Determine the (X, Y) coordinate at the center of the cell enclosing the given text.  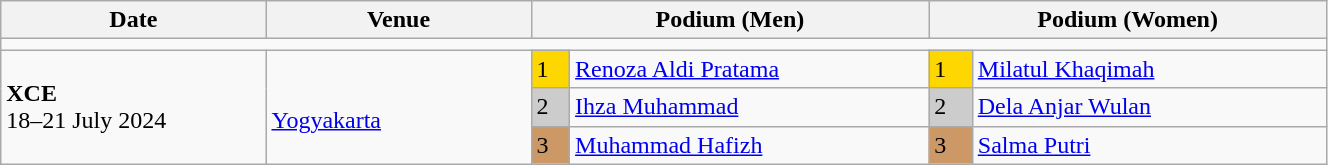
Podium (Women) (1128, 20)
Salma Putri (1149, 145)
Podium (Men) (730, 20)
Dela Anjar Wulan (1149, 107)
Yogyakarta (398, 107)
Venue (398, 20)
Date (134, 20)
Ihza Muhammad (750, 107)
Milatul Khaqimah (1149, 69)
Renoza Aldi Pratama (750, 69)
Muhammad Hafizh (750, 145)
XCE 18–21 July 2024 (134, 107)
